Find where the given text appears and provide that cell's center as (x, y) coordinate. 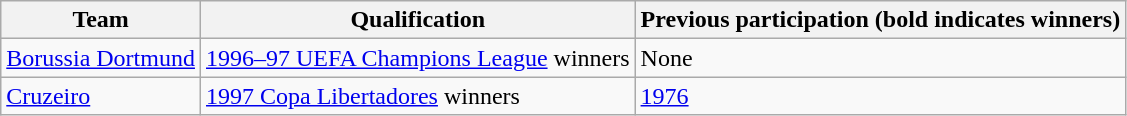
1997 Copa Libertadores winners (418, 96)
Borussia Dortmund (101, 58)
1976 (880, 96)
None (880, 58)
1996–97 UEFA Champions League winners (418, 58)
Previous participation (bold indicates winners) (880, 20)
Team (101, 20)
Cruzeiro (101, 96)
Qualification (418, 20)
